Locate the cell with the specified text and output its [X, Y] center coordinate. 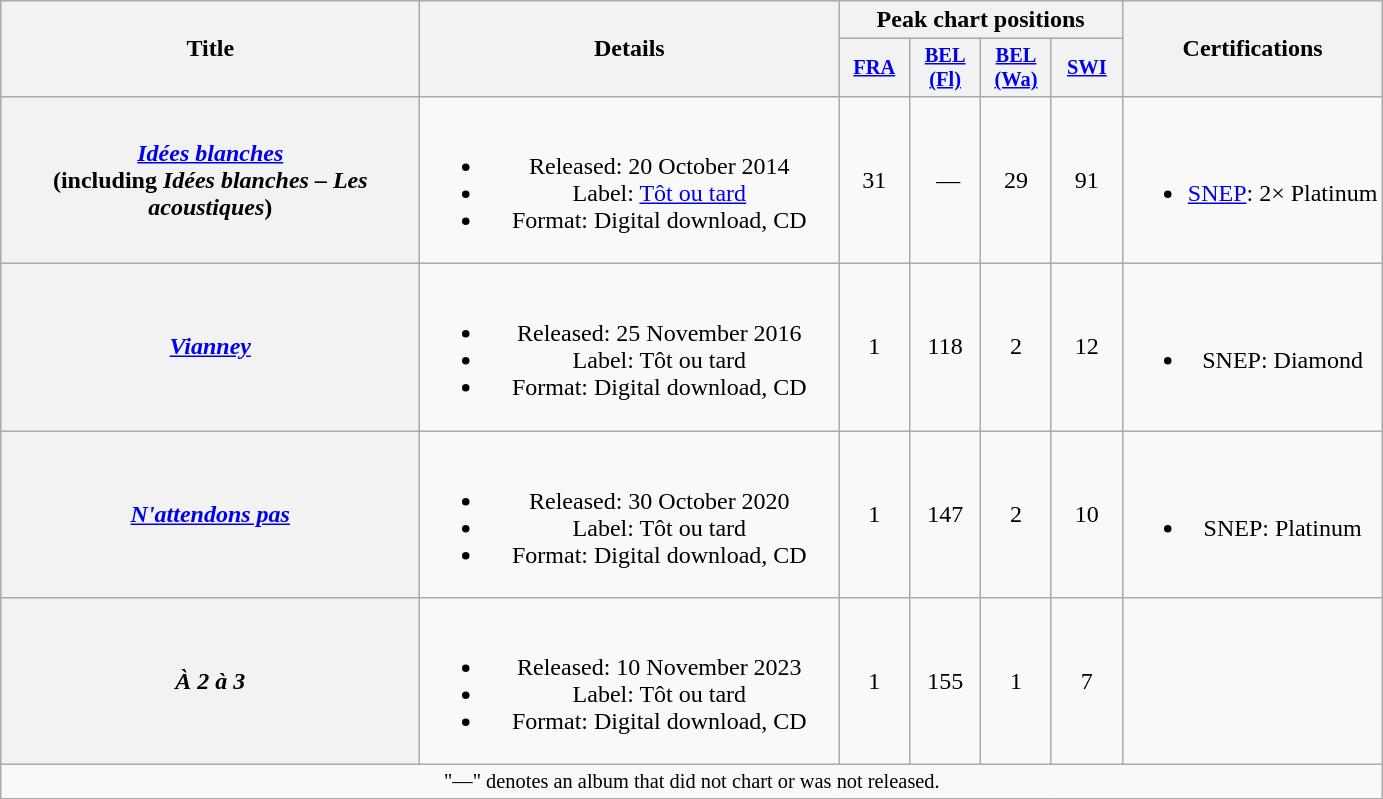
À 2 à 3 [210, 682]
118 [946, 348]
12 [1086, 348]
Peak chart positions [980, 20]
7 [1086, 682]
10 [1086, 514]
Title [210, 49]
Released: 25 November 2016Label: Tôt ou tardFormat: Digital download, CD [630, 348]
— [946, 180]
Vianney [210, 348]
BEL(Fl) [946, 68]
SNEP: 2× Platinum [1252, 180]
Released: 20 October 2014Label: Tôt ou tardFormat: Digital download, CD [630, 180]
Details [630, 49]
Idées blanches(including Idées blanches – Les acoustiques) [210, 180]
91 [1086, 180]
SNEP: Platinum [1252, 514]
31 [874, 180]
155 [946, 682]
Released: 30 October 2020Label: Tôt ou tardFormat: Digital download, CD [630, 514]
"—" denotes an album that did not chart or was not released. [692, 782]
SNEP: Diamond [1252, 348]
SWI [1086, 68]
BEL(Wa) [1016, 68]
Released: 10 November 2023Label: Tôt ou tardFormat: Digital download, CD [630, 682]
29 [1016, 180]
147 [946, 514]
FRA [874, 68]
Certifications [1252, 49]
N'attendons pas [210, 514]
